Find where the given text appears and provide that cell's center as (X, Y) coordinate. 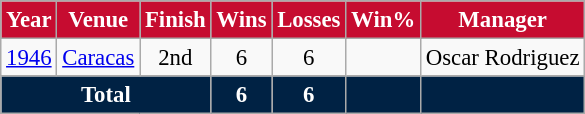
Wins (242, 20)
2nd (176, 58)
Losses (309, 20)
1946 (29, 58)
Caracas (98, 58)
Win% (384, 20)
Total (106, 95)
Year (29, 20)
Oscar Rodriguez (502, 58)
Finish (176, 20)
Venue (98, 20)
Manager (502, 20)
